Provide the [X, Y] coordinate of the cell's center where the given text is located.  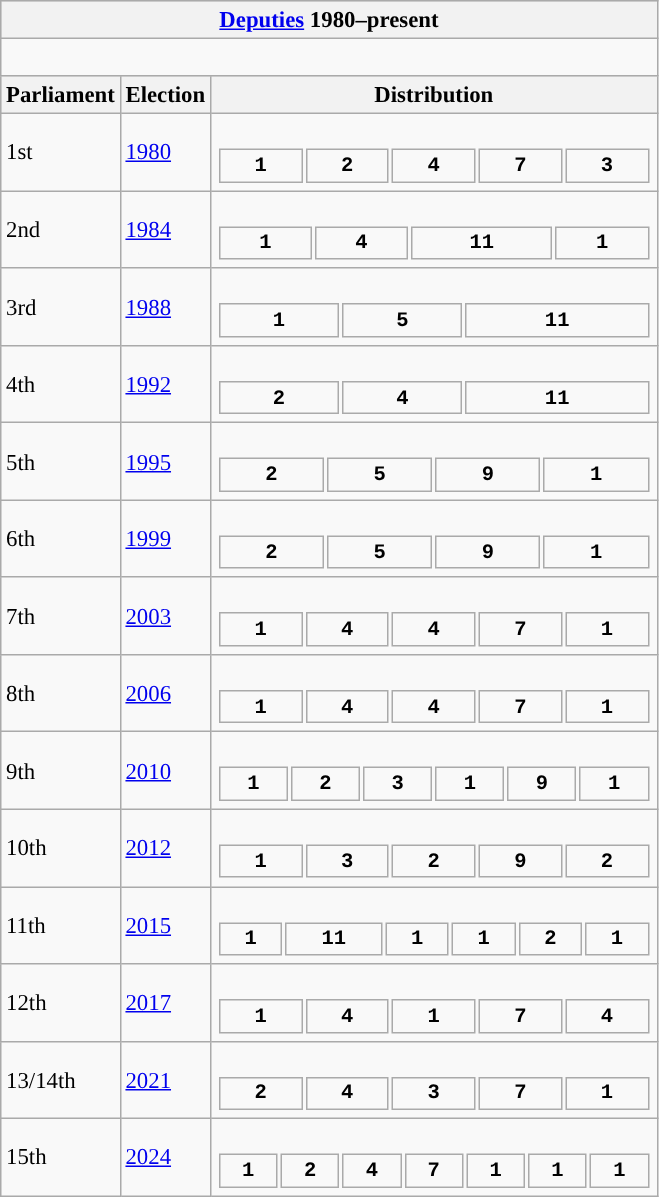
1995 [165, 462]
1 2 3 1 9 1 [434, 770]
2015 [165, 926]
1984 [165, 230]
2017 [165, 1002]
Distribution [434, 95]
2024 [165, 1158]
11th [60, 926]
12th [60, 1002]
Deputies 1980–present [329, 20]
9th [60, 770]
2021 [165, 1080]
8th [60, 694]
15th [60, 1158]
Election [165, 95]
2 4 3 7 1 [434, 1080]
5th [60, 462]
10th [60, 848]
1 2 4 7 3 [434, 152]
2nd [60, 230]
3rd [60, 306]
7th [60, 616]
1999 [165, 538]
2006 [165, 694]
1 2 4 7 1 1 1 [434, 1158]
1988 [165, 306]
2 4 11 [434, 384]
1 11 1 1 2 1 [434, 926]
13/14th [60, 1080]
1 3 2 9 2 [434, 848]
2010 [165, 770]
4th [60, 384]
6th [60, 538]
1980 [165, 152]
1 4 1 7 4 [434, 1002]
Parliament [60, 95]
1 5 11 [434, 306]
2012 [165, 848]
1st [60, 152]
1992 [165, 384]
2003 [165, 616]
1 4 11 1 [434, 230]
